From the cell containing the given text, extract its center point as (X, Y) coordinate. 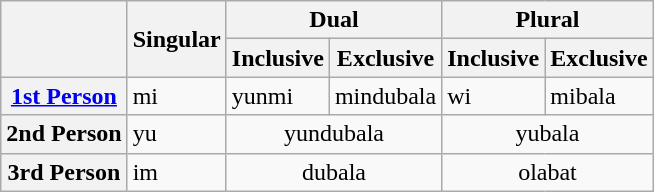
1st Person (64, 96)
Plural (548, 20)
Singular (176, 39)
yu (176, 134)
olabat (548, 172)
yunmi (278, 96)
mibala (599, 96)
dubala (334, 172)
mi (176, 96)
yubala (548, 134)
mindubala (385, 96)
yundubala (334, 134)
Dual (334, 20)
wi (494, 96)
3rd Person (64, 172)
2nd Person (64, 134)
im (176, 172)
